From the cell containing the given text, extract its center point as (x, y) coordinate. 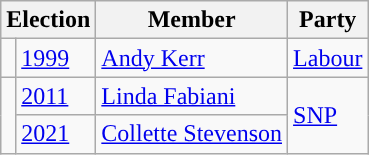
Election (48, 20)
Andy Kerr (192, 58)
Member (192, 20)
Labour (328, 58)
SNP (328, 115)
Party (328, 20)
Linda Fabiani (192, 96)
Collette Stevenson (192, 134)
2021 (56, 134)
2011 (56, 96)
1999 (56, 58)
